Output the (x, y) coordinate of the center of the cell containing the given text.  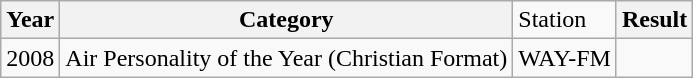
Category (286, 20)
2008 (30, 58)
WAY-FM (565, 58)
Station (565, 20)
Year (30, 20)
Result (654, 20)
Air Personality of the Year (Christian Format) (286, 58)
